Return the (x, y) coordinate for the center point of the cell that contains the specified text.  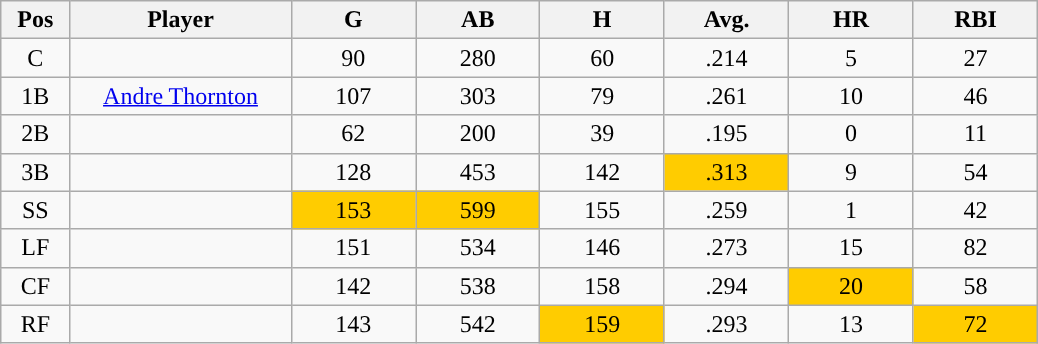
303 (478, 96)
200 (478, 134)
128 (353, 172)
42 (976, 210)
82 (976, 248)
H (602, 20)
538 (478, 286)
599 (478, 210)
Avg. (726, 20)
3B (36, 172)
2B (36, 134)
54 (976, 172)
RBI (976, 20)
27 (976, 58)
10 (851, 96)
20 (851, 286)
CF (36, 286)
5 (851, 58)
G (353, 20)
.313 (726, 172)
.261 (726, 96)
RF (36, 324)
1B (36, 96)
39 (602, 134)
107 (353, 96)
.195 (726, 134)
534 (478, 248)
.214 (726, 58)
72 (976, 324)
143 (353, 324)
146 (602, 248)
C (36, 58)
62 (353, 134)
11 (976, 134)
.294 (726, 286)
79 (602, 96)
Player (180, 20)
SS (36, 210)
60 (602, 58)
58 (976, 286)
15 (851, 248)
13 (851, 324)
AB (478, 20)
159 (602, 324)
1 (851, 210)
151 (353, 248)
LF (36, 248)
9 (851, 172)
0 (851, 134)
153 (353, 210)
Pos (36, 20)
.293 (726, 324)
Andre Thornton (180, 96)
46 (976, 96)
.259 (726, 210)
158 (602, 286)
542 (478, 324)
280 (478, 58)
453 (478, 172)
.273 (726, 248)
155 (602, 210)
HR (851, 20)
90 (353, 58)
